Provide the [X, Y] coordinate of the cell's center where the given text is located.  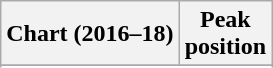
Peak position [225, 34]
Chart (2016–18) [90, 34]
